Find where the given text appears and provide that cell's center as [x, y] coordinate. 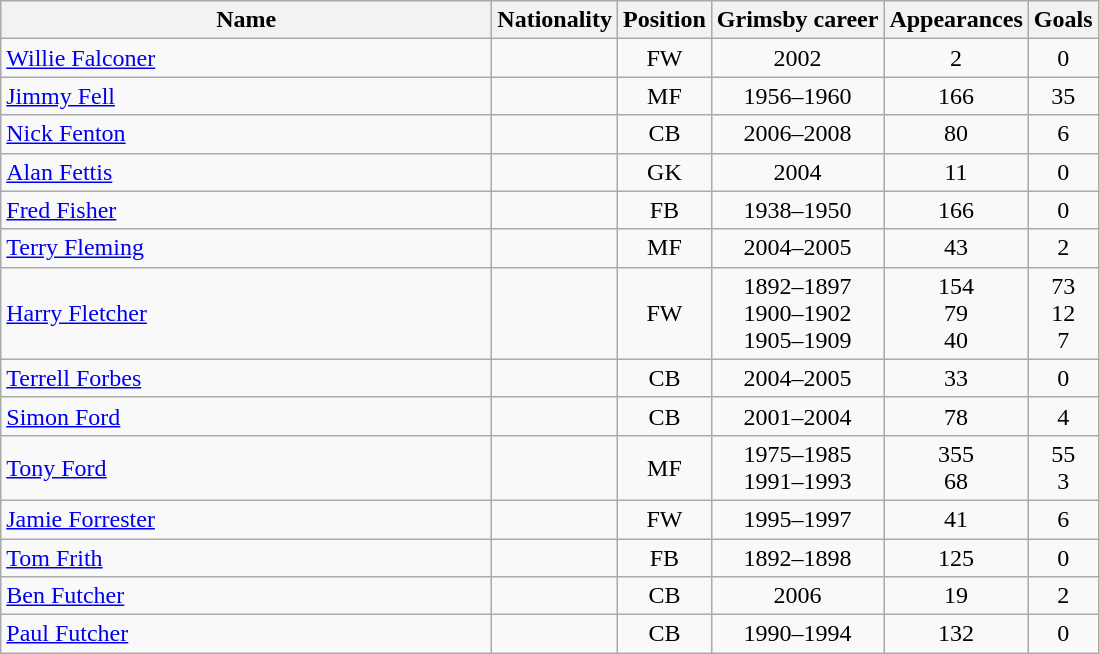
Paul Futcher [246, 634]
1892–1897 1900–19021905–1909 [798, 313]
41 [956, 519]
Position [665, 20]
1995–1997 [798, 519]
Terry Fleming [246, 248]
4 [1063, 416]
2006 [798, 596]
553 [1063, 468]
80 [956, 134]
33 [956, 378]
73 127 [1063, 313]
Alan Fettis [246, 172]
1938–1950 [798, 210]
2006–2008 [798, 134]
125 [956, 557]
2004 [798, 172]
Fred Fisher [246, 210]
154 7940 [956, 313]
2002 [798, 58]
Grimsby career [798, 20]
GK [665, 172]
35568 [956, 468]
43 [956, 248]
Terrell Forbes [246, 378]
78 [956, 416]
Willie Falconer [246, 58]
11 [956, 172]
Jimmy Fell [246, 96]
Tony Ford [246, 468]
1956–1960 [798, 96]
Goals [1063, 20]
2001–2004 [798, 416]
Ben Futcher [246, 596]
Harry Fletcher [246, 313]
1892–1898 [798, 557]
Nick Fenton [246, 134]
Nationality [555, 20]
Simon Ford [246, 416]
132 [956, 634]
1975–19851991–1993 [798, 468]
35 [1063, 96]
19 [956, 596]
Jamie Forrester [246, 519]
Appearances [956, 20]
Name [246, 20]
Tom Frith [246, 557]
1990–1994 [798, 634]
